For the text-containing cell, return its midpoint in (X, Y) coordinate format. 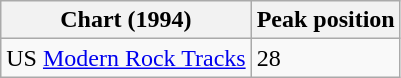
28 (326, 58)
Peak position (326, 20)
Chart (1994) (126, 20)
US Modern Rock Tracks (126, 58)
